Detect which cell encompasses the target text, then output its (X, Y) center coordinate. 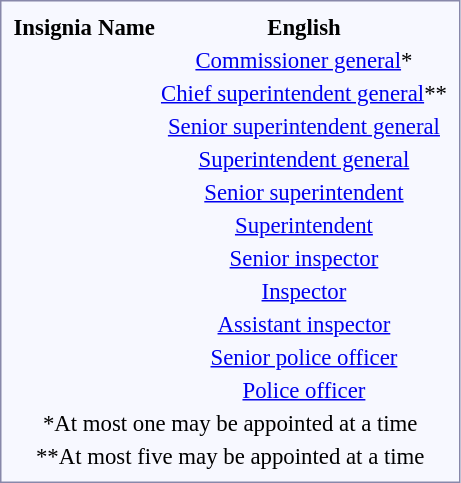
Inspector (304, 291)
Superintendent general (304, 159)
Senior superintendent general (304, 126)
Superintendent (304, 225)
Senior inspector (304, 258)
Name (127, 27)
English (304, 27)
Insignia (53, 27)
Commissioner general* (304, 60)
Senior superintendent (304, 192)
Senior police officer (304, 357)
**At most five may be appointed at a time (230, 456)
Chief superintendent general** (304, 93)
Assistant inspector (304, 324)
Police officer (304, 390)
*At most one may be appointed at a time (230, 423)
